Scan for the cell matching the given text and deliver its (x, y) coordinate at center. 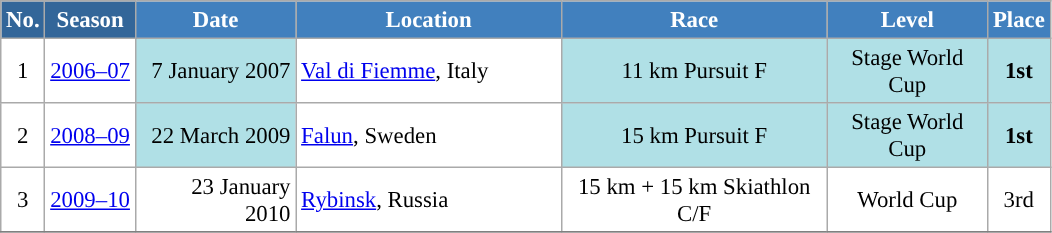
Rybinsk, Russia (429, 200)
2008–09 (90, 136)
2009–10 (90, 200)
Date (216, 20)
15 km Pursuit F (694, 136)
22 March 2009 (216, 136)
Race (694, 20)
11 km Pursuit F (694, 72)
Falun, Sweden (429, 136)
Season (90, 20)
1 (23, 72)
No. (23, 20)
2006–07 (90, 72)
World Cup (908, 200)
2 (23, 136)
15 km + 15 km Skiathlon C/F (694, 200)
3 (23, 200)
Val di Fiemme, Italy (429, 72)
Level (908, 20)
23 January 2010 (216, 200)
7 January 2007 (216, 72)
Place (1019, 20)
3rd (1019, 200)
Location (429, 20)
